Capture the cell that displays the provided text and extract its [x, y] central coordinate. 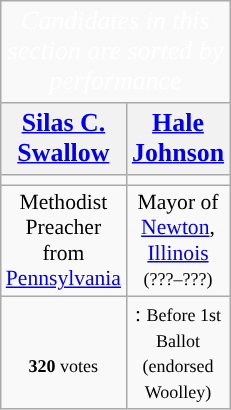
Silas C. Swallow [64, 139]
320 votes [64, 353]
Methodist Preacher from Pennsylvania [64, 241]
: Before 1st Ballot(endorsed Woolley) [178, 353]
Hale Johnson [178, 139]
Mayor of Newton, Illinois(???–???) [178, 241]
Candidates in this section are sorted by performance [116, 52]
